Scan for the cell matching the given text and deliver its [X, Y] coordinate at center. 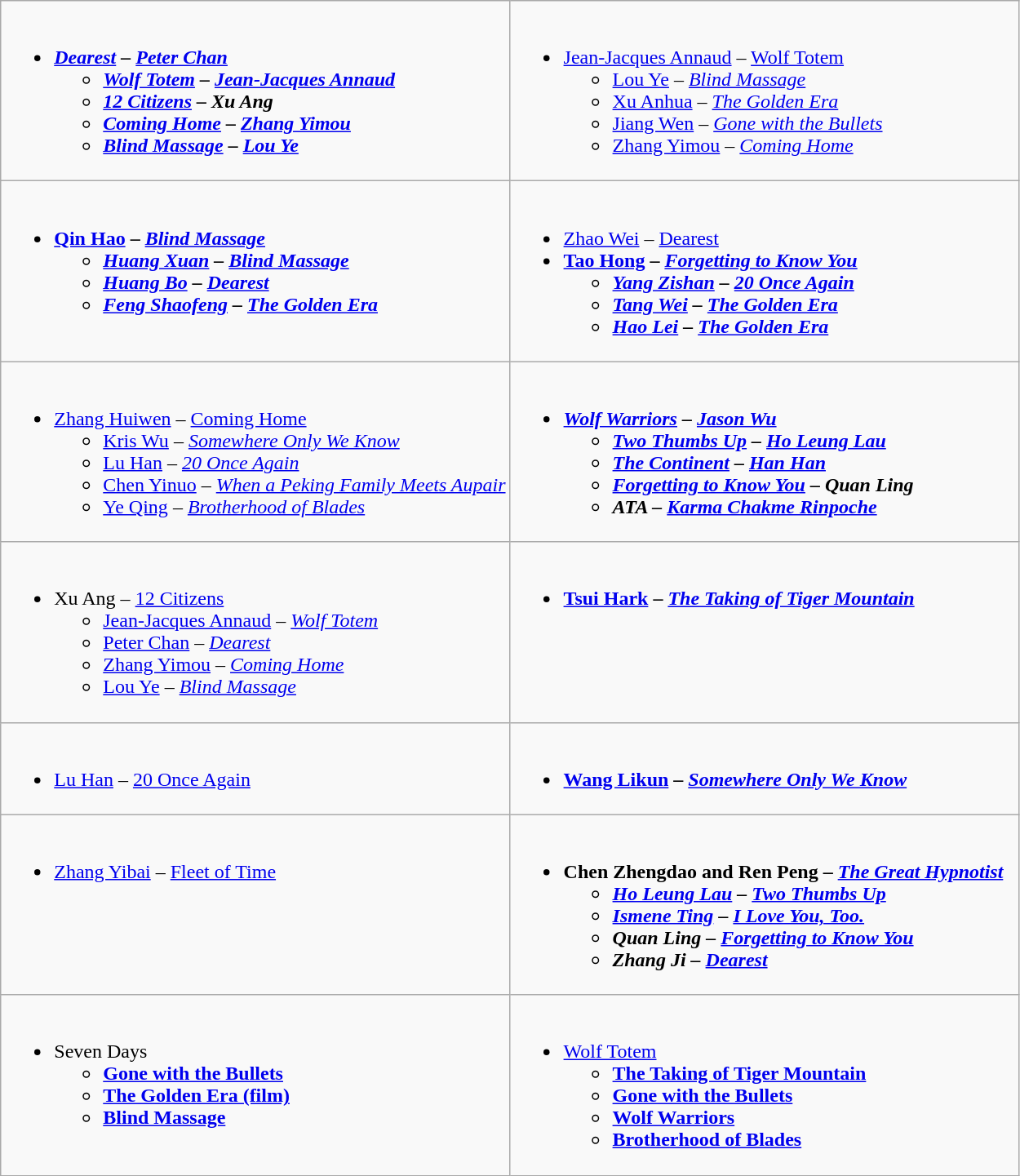
Zhang Yibai – Fleet of Time [255, 904]
Dearest – Peter ChanWolf Totem – Jean-Jacques Annaud12 Citizens – Xu AngComing Home – Zhang YimouBlind Massage – Lou Ye [255, 91]
Qin Hao – Blind MassageHuang Xuan – Blind MassageHuang Bo – DearestFeng Shaofeng – The Golden Era [255, 271]
Seven DaysGone with the BulletsThe Golden Era (film)Blind Massage [255, 1085]
Lu Han – 20 Once Again [255, 769]
Wolf TotemThe Taking of Tiger MountainGone with the BulletsWolf WarriorsBrotherhood of Blades [765, 1085]
Wang Likun – Somewhere Only We Know [765, 769]
Xu Ang – 12 CitizensJean-Jacques Annaud – Wolf TotemPeter Chan – DearestZhang Yimou – Coming HomeLou Ye – Blind Massage [255, 632]
Jean-Jacques Annaud – Wolf TotemLou Ye – Blind MassageXu Anhua – The Golden EraJiang Wen – Gone with the BulletsZhang Yimou – Coming Home [765, 91]
Tsui Hark – The Taking of Tiger Mountain [765, 632]
Wolf Warriors – Jason WuTwo Thumbs Up – Ho Leung LauThe Continent – Han HanForgetting to Know You – Quan LingATA – Karma Chakme Rinpoche [765, 452]
Zhao Wei – DearestTao Hong – Forgetting to Know YouYang Zishan – 20 Once AgainTang Wei – The Golden EraHao Lei – The Golden Era [765, 271]
